Find where the given text appears and provide that cell's center as (x, y) coordinate. 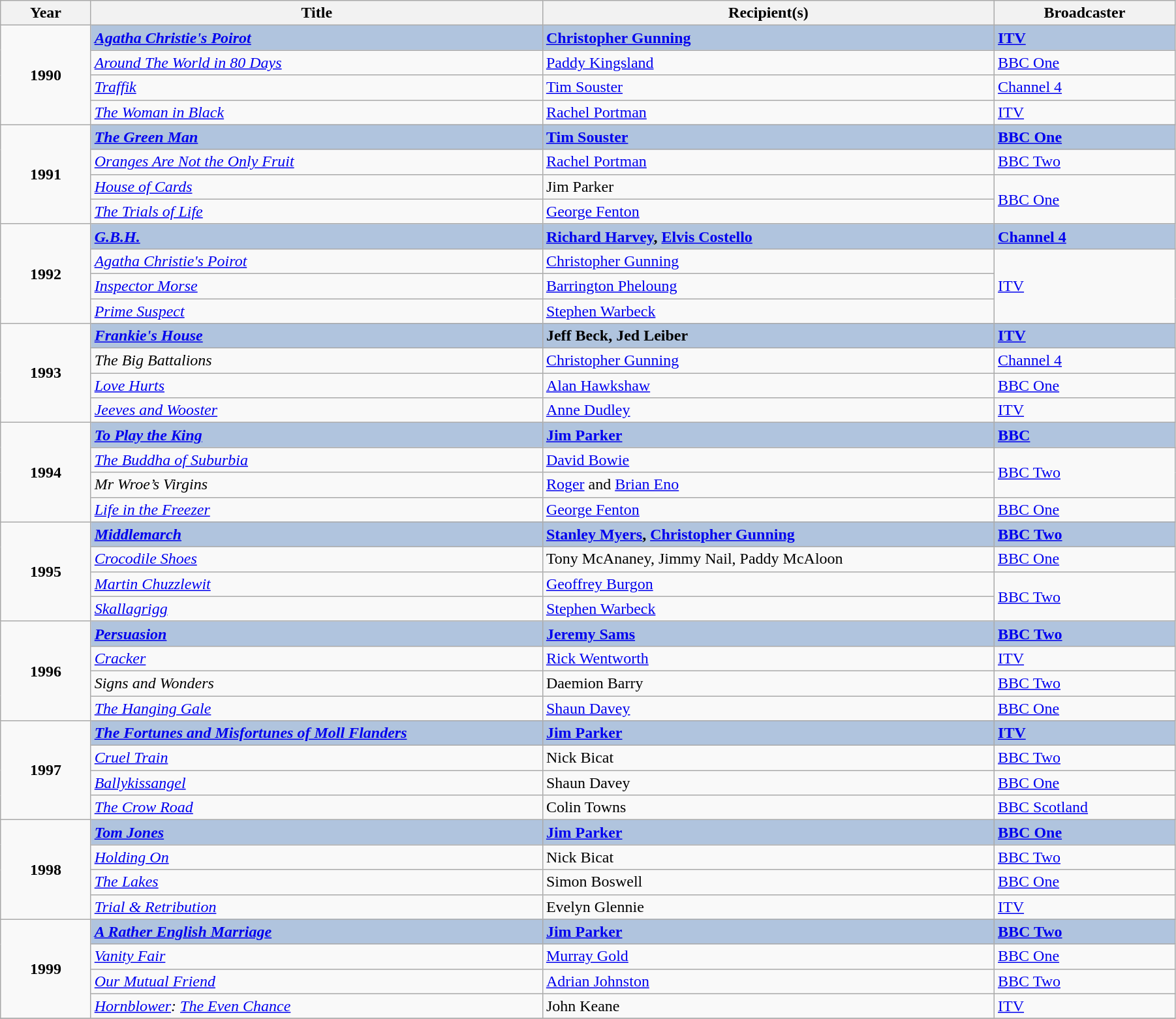
The Lakes (317, 882)
Cracker (317, 658)
Roger and Brian Eno (768, 485)
Around The World in 80 Days (317, 63)
1996 (46, 671)
The Trials of Life (317, 211)
Hornblower: The Even Chance (317, 1006)
1995 (46, 571)
1993 (46, 373)
The Big Battalions (317, 361)
To Play the King (317, 435)
The Hanging Gale (317, 708)
Barrington Pheloung (768, 286)
Middlemarch (317, 534)
Tom Jones (317, 832)
Frankie's House (317, 336)
G.B.H. (317, 236)
BBC (1085, 435)
Year (46, 13)
A Rather English Marriage (317, 932)
1994 (46, 472)
1997 (46, 770)
The Woman in Black (317, 112)
Recipient(s) (768, 13)
Stanley Myers, Christopher Gunning (768, 534)
Trial & Retribution (317, 907)
Daemion Barry (768, 683)
Simon Boswell (768, 882)
Prime Suspect (317, 311)
1990 (46, 75)
Geoffrey Burgon (768, 584)
Our Mutual Friend (317, 981)
Love Hurts (317, 386)
Broadcaster (1085, 13)
1999 (46, 969)
Signs and Wonders (317, 683)
The Fortunes and Misfortunes of Moll Flanders (317, 733)
Traffik (317, 87)
John Keane (768, 1006)
Jeeves and Wooster (317, 410)
Jeff Beck, Jed Leiber (768, 336)
Adrian Johnston (768, 981)
Richard Harvey, Elvis Costello (768, 236)
Title (317, 13)
Martin Chuzzlewit (317, 584)
Jeremy Sams (768, 633)
The Buddha of Suburbia (317, 460)
Inspector Morse (317, 286)
Cruel Train (317, 758)
Murray Gold (768, 956)
1992 (46, 273)
Colin Towns (768, 808)
The Green Man (317, 137)
Mr Wroe’s Virgins (317, 485)
Anne Dudley (768, 410)
Life in the Freezer (317, 509)
Rick Wentworth (768, 658)
Persuasion (317, 633)
House of Cards (317, 187)
Alan Hawkshaw (768, 386)
Holding On (317, 857)
BBC Scotland (1085, 808)
Vanity Fair (317, 956)
Ballykissangel (317, 783)
Paddy Kingsland (768, 63)
1998 (46, 870)
Oranges Are Not the Only Fruit (317, 162)
Skallagrigg (317, 609)
The Crow Road (317, 808)
Crocodile Shoes (317, 559)
David Bowie (768, 460)
Evelyn Glennie (768, 907)
1991 (46, 174)
Tony McAnaney, Jimmy Nail, Paddy McAloon (768, 559)
